Capture the cell that displays the provided text and extract its (X, Y) central coordinate. 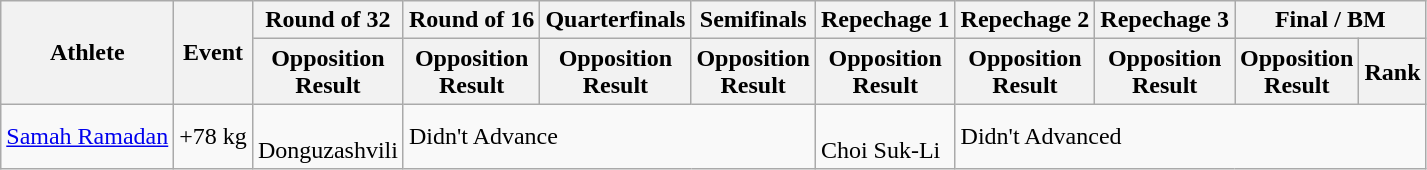
+78 kg (214, 136)
Quarterfinals (616, 20)
Donguzashvili (328, 136)
Event (214, 52)
Didn't Advanced (1190, 136)
Repechage 2 (1025, 20)
Semifinals (753, 20)
Choi Suk-Li (885, 136)
Athlete (88, 52)
Round of 16 (471, 20)
Rank (1392, 72)
Didn't Advance (609, 136)
Final / BM (1330, 20)
Repechage 1 (885, 20)
Repechage 3 (1165, 20)
Round of 32 (328, 20)
Samah Ramadan (88, 136)
